Extract the [X, Y] coordinate from the center of the cell holding the provided text.  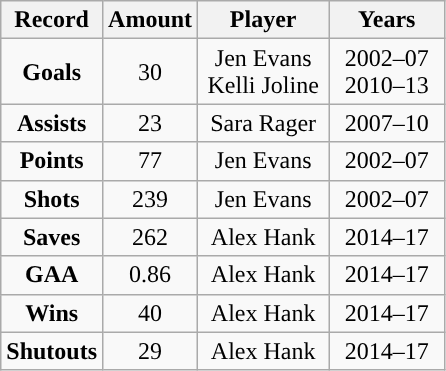
23 [150, 123]
Shots [52, 199]
30 [150, 72]
2007–10 [387, 123]
262 [150, 237]
Wins [52, 313]
Goals [52, 72]
Saves [52, 237]
Player [264, 20]
Amount [150, 20]
Shutouts [52, 351]
0.86 [150, 275]
Jen EvansKelli Joline [264, 72]
Points [52, 161]
77 [150, 161]
2002–072010–13 [387, 72]
Record [52, 20]
29 [150, 351]
239 [150, 199]
40 [150, 313]
GAA [52, 275]
Assists [52, 123]
Years [387, 20]
Sara Rager [264, 123]
